Provide the (X, Y) coordinate of the cell's center where the given text is located.  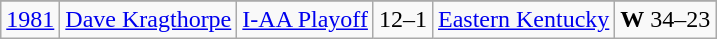
W 34–23 (666, 20)
Eastern Kentucky (523, 20)
12–1 (402, 20)
I-AA Playoff (306, 20)
Dave Kragthorpe (148, 20)
1981 (30, 20)
